Output the [X, Y] coordinate of the center of the cell containing the given text.  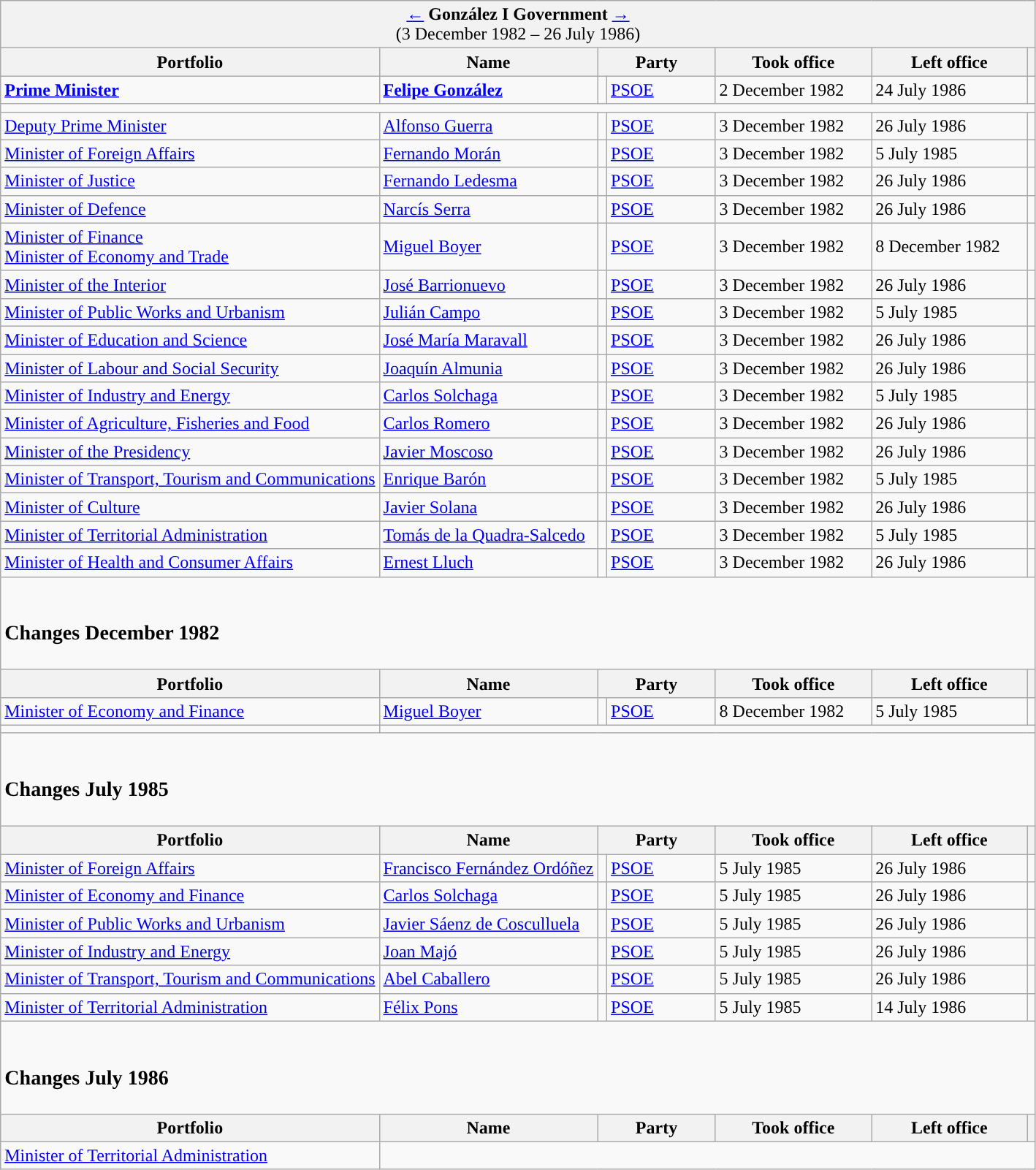
2 December 1982 [793, 90]
Minister of Labour and Social Security [190, 368]
Minister of Defence [190, 209]
Joaquín Almunia [488, 368]
Minister of the Presidency [190, 452]
Fernando Morán [488, 153]
Javier Solana [488, 507]
Minister of Education and Science [190, 340]
Minister of Culture [190, 507]
José Barrionuevo [488, 284]
Felipe González [488, 90]
Carlos Romero [488, 424]
Alfonso Guerra [488, 126]
Félix Pons [488, 1007]
Minister of the Interior [190, 284]
Changes July 1985 [518, 779]
Fernando Ledesma [488, 181]
Abel Caballero [488, 979]
24 July 1986 [950, 90]
Minister of Justice [190, 181]
14 July 1986 [950, 1007]
Minister of FinanceMinister of Economy and Trade [190, 247]
Deputy Prime Minister [190, 126]
Ernest Lluch [488, 563]
José María Maravall [488, 340]
Narcís Serra [488, 209]
Minister of Health and Consumer Affairs [190, 563]
Enrique Barón [488, 479]
Julián Campo [488, 312]
Changes December 1982 [518, 623]
Changes July 1986 [518, 1067]
Javier Moscoso [488, 452]
← González I Government →(3 December 1982 – 26 July 1986) [518, 25]
Tomás de la Quadra-Salcedo [488, 535]
Javier Sáenz de Cosculluela [488, 924]
Joan Majó [488, 951]
Prime Minister [190, 90]
Francisco Fernández Ordóñez [488, 868]
Minister of Agriculture, Fisheries and Food [190, 424]
